Locate the cell with the specified text and output its [X, Y] center coordinate. 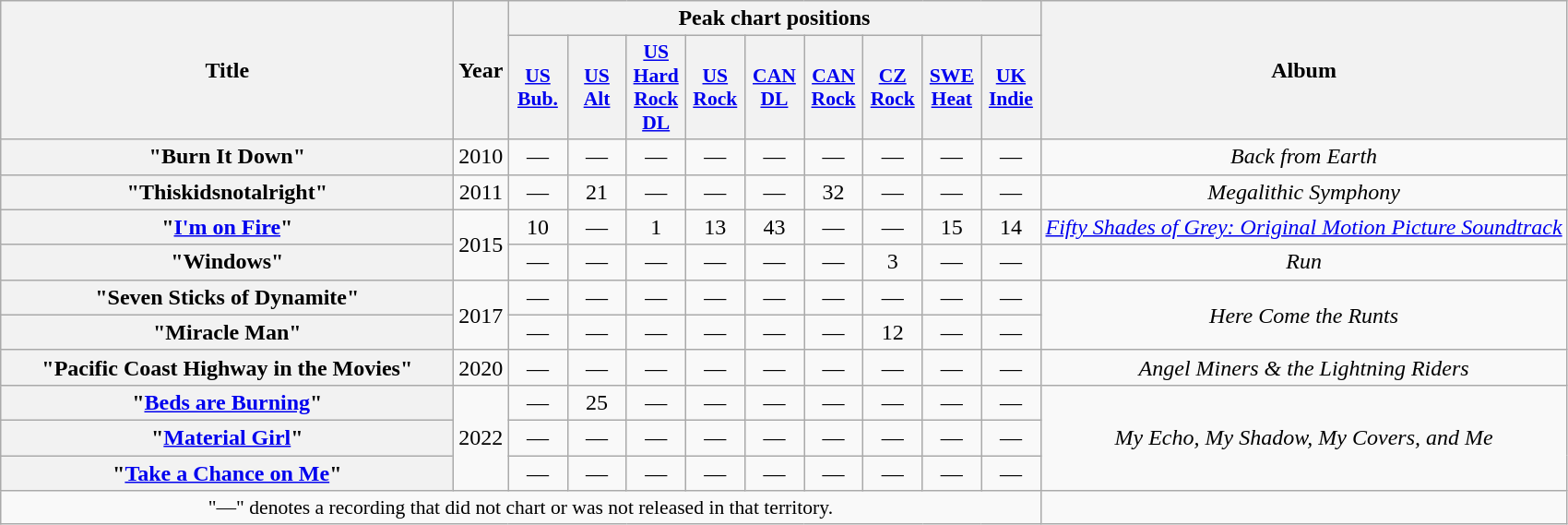
Megalithic Symphony [1304, 192]
"Thiskidsnotalright" [227, 192]
CZRock [893, 88]
2020 [481, 367]
USAlt [597, 88]
Album [1304, 70]
14 [1011, 227]
"Seven Sticks of Dynamite" [227, 297]
SWEHeat [952, 88]
Back from Earth [1304, 157]
32 [834, 192]
USRock [715, 88]
2015 [481, 245]
Year [481, 70]
25 [597, 402]
CANRock [834, 88]
10 [538, 227]
2022 [481, 437]
"Windows" [227, 262]
Title [227, 70]
Fifty Shades of Grey: Original Motion Picture Soundtrack [1304, 227]
15 [952, 227]
CANDL [774, 88]
"Pacific Coast Highway in the Movies" [227, 367]
2017 [481, 315]
Run [1304, 262]
12 [893, 332]
13 [715, 227]
"Burn It Down" [227, 157]
1 [656, 227]
Here Come the Runts [1304, 315]
USHardRockDL [656, 88]
3 [893, 262]
Peak chart positions [775, 18]
My Echo, My Shadow, My Covers, and Me [1304, 437]
"I'm on Fire" [227, 227]
"Take a Chance on Me" [227, 473]
"Material Girl" [227, 437]
"Miracle Man" [227, 332]
21 [597, 192]
Angel Miners & the Lightning Riders [1304, 367]
"—" denotes a recording that did not chart or was not released in that territory. [520, 507]
UKIndie [1011, 88]
"Beds are Burning" [227, 402]
USBub. [538, 88]
2011 [481, 192]
43 [774, 227]
2010 [481, 157]
